From the cell containing the given text, extract its center point as [X, Y] coordinate. 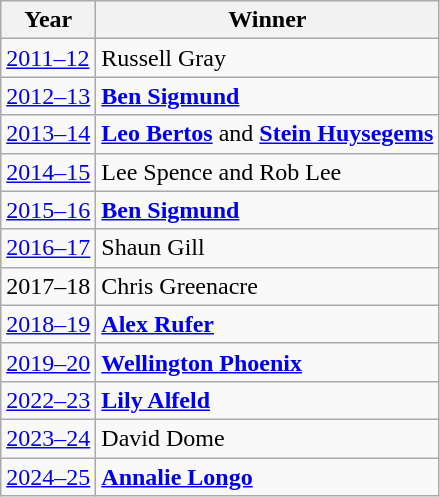
2024–25 [48, 477]
2019–20 [48, 362]
Shaun Gill [268, 248]
Year [48, 20]
2023–24 [48, 438]
2018–19 [48, 324]
David Dome [268, 438]
Annalie Longo [268, 477]
2022–23 [48, 400]
2016–17 [48, 248]
Lee Spence and Rob Lee [268, 172]
2015–16 [48, 210]
2014–15 [48, 172]
Russell Gray [268, 58]
2017–18 [48, 286]
2011–12 [48, 58]
Alex Rufer [268, 324]
Winner [268, 20]
Chris Greenacre [268, 286]
2013–14 [48, 134]
Leo Bertos and Stein Huysegems [268, 134]
2012–13 [48, 96]
Wellington Phoenix [268, 362]
Lily Alfeld [268, 400]
